Output the (x, y) coordinate of the center of the cell containing the given text.  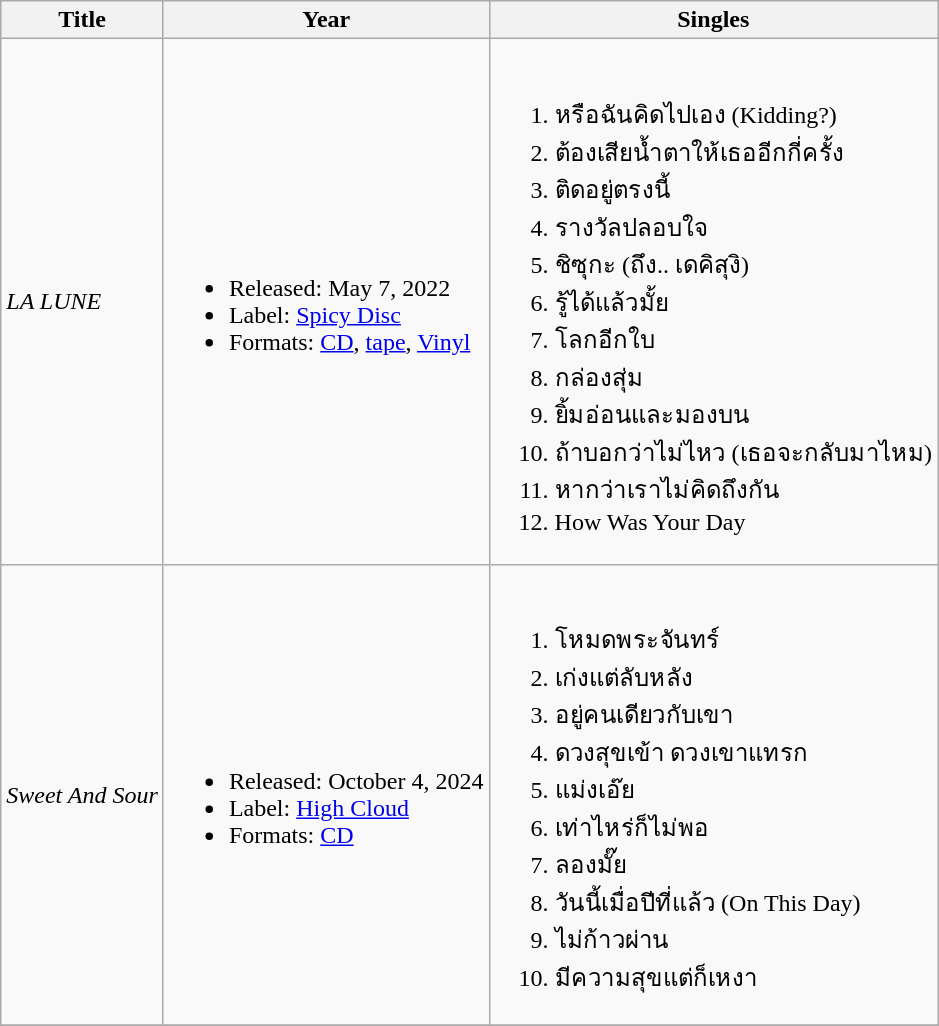
Sweet And Sour (82, 794)
Title (82, 20)
LA LUNE (82, 302)
Singles (714, 20)
Released: October 4, 2024Label: High CloudFormats: CD (326, 794)
Released: May 7, 2022Label: Spicy DiscFormats: CD, tape, Vinyl (326, 302)
Year (326, 20)
